Detect which cell encompasses the target text, then output its (x, y) center coordinate. 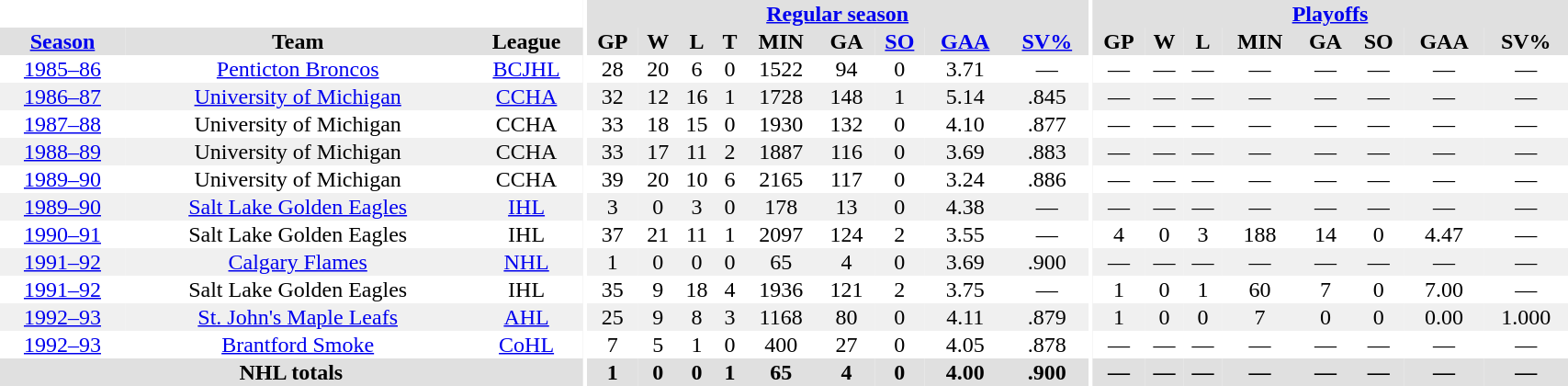
2165 (781, 179)
BCJHL (525, 69)
12 (658, 96)
1985–86 (62, 69)
21 (658, 234)
5.14 (965, 96)
1728 (781, 96)
Season (62, 41)
1936 (781, 289)
400 (781, 345)
3.75 (965, 289)
.845 (1047, 96)
1522 (781, 69)
8 (696, 317)
League (525, 41)
27 (847, 345)
188 (1260, 234)
4.00 (965, 372)
4.10 (965, 124)
28 (612, 69)
35 (612, 289)
4.38 (965, 207)
1887 (781, 152)
5 (658, 345)
124 (847, 234)
Playoffs (1330, 14)
Penticton Broncos (298, 69)
St. John's Maple Leafs (298, 317)
2097 (781, 234)
4.47 (1444, 234)
25 (612, 317)
32 (612, 96)
132 (847, 124)
37 (612, 234)
13 (847, 207)
3.24 (965, 179)
1987–88 (62, 124)
10 (696, 179)
3.55 (965, 234)
94 (847, 69)
3.71 (965, 69)
.878 (1047, 345)
60 (1260, 289)
Team (298, 41)
39 (612, 179)
NHL (525, 262)
Calgary Flames (298, 262)
16 (696, 96)
.877 (1047, 124)
116 (847, 152)
.879 (1047, 317)
Regular season (837, 14)
1.000 (1526, 317)
1986–87 (62, 96)
NHL totals (291, 372)
CoHL (525, 345)
15 (696, 124)
Brantford Smoke (298, 345)
4.05 (965, 345)
1988–89 (62, 152)
148 (847, 96)
AHL (525, 317)
178 (781, 207)
.886 (1047, 179)
.883 (1047, 152)
1990–91 (62, 234)
121 (847, 289)
4.11 (965, 317)
0.00 (1444, 317)
80 (847, 317)
7.00 (1444, 289)
T (730, 41)
17 (658, 152)
1930 (781, 124)
14 (1325, 234)
1168 (781, 317)
117 (847, 179)
